For the text-containing cell, return its midpoint in [x, y] coordinate format. 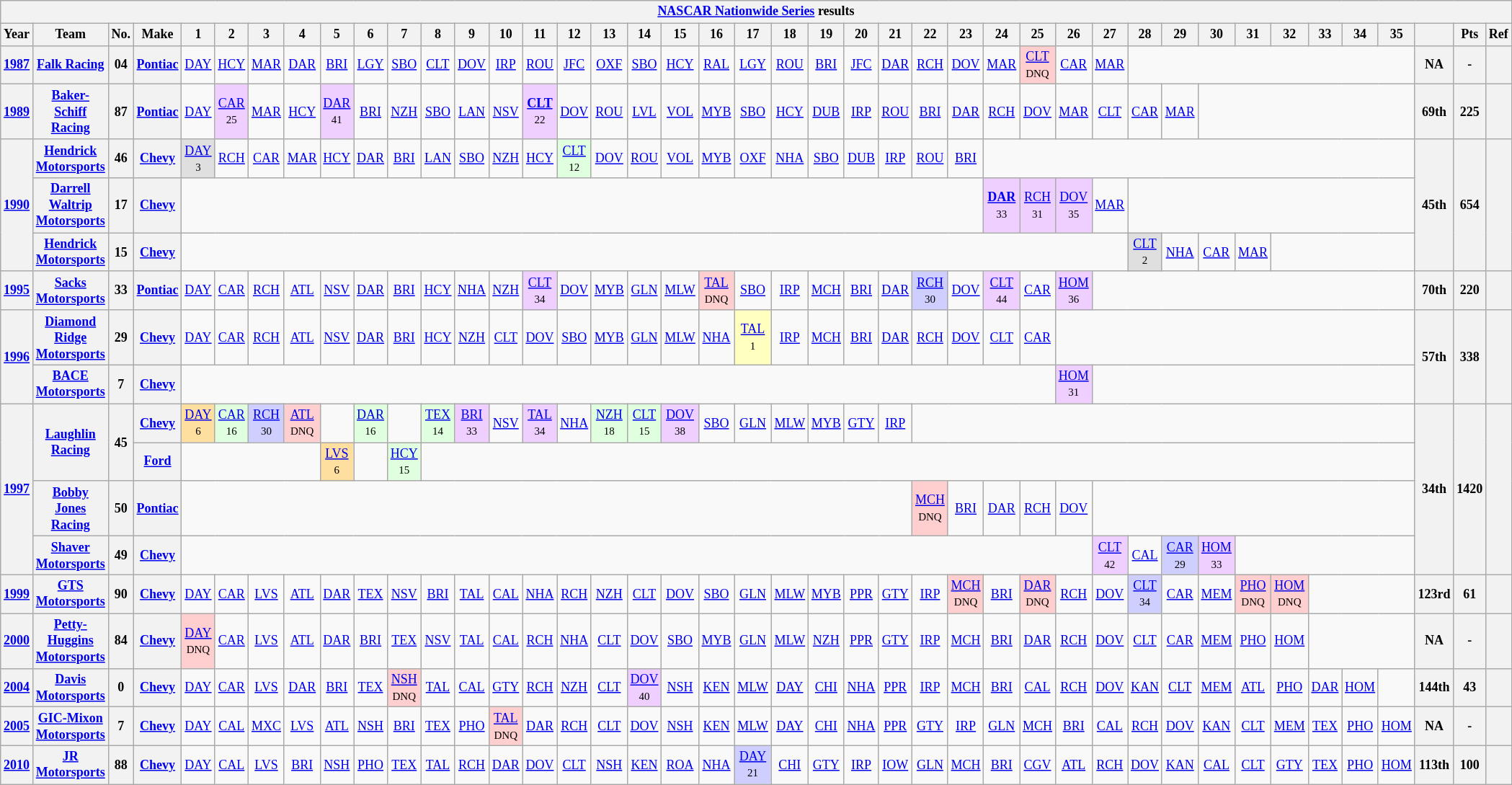
2010 [17, 765]
69th [1434, 112]
LVS6 [337, 462]
HCY15 [404, 462]
HOM33 [1217, 555]
HOMDNQ [1289, 594]
113th [1434, 765]
LVL [644, 112]
CLT22 [540, 112]
220 [1470, 291]
84 [121, 641]
Falk Racing [71, 65]
1997 [17, 489]
144th [1434, 688]
RCH31 [1038, 205]
45 [121, 443]
DAY6 [198, 423]
31 [1253, 35]
22 [930, 35]
PHODNQ [1253, 594]
DAR16 [370, 423]
HOM31 [1074, 384]
43 [1470, 688]
GTS Motorsports [71, 594]
19 [827, 35]
10 [506, 35]
DAYDNQ [198, 641]
49 [121, 555]
16 [716, 35]
CLT42 [1110, 555]
GIC-Mixon Motorsports [71, 727]
1 [198, 35]
3 [267, 35]
TEX14 [438, 423]
45th [1434, 205]
HOM36 [1074, 291]
0 [121, 688]
1990 [17, 205]
TAL34 [540, 423]
BACE Motorsports [71, 384]
225 [1470, 112]
5 [337, 35]
9 [472, 35]
DOV35 [1074, 205]
NSHDNQ [404, 688]
24 [1002, 35]
34 [1361, 35]
CLT44 [1002, 291]
DARDNQ [1038, 594]
Bobby Jones Racing [71, 508]
2004 [17, 688]
Shaver Motorsports [71, 555]
1999 [17, 594]
Petty-Huggins Motorsports [71, 641]
90 [121, 594]
123rd [1434, 594]
88 [121, 765]
100 [1470, 765]
Pts [1470, 35]
26 [1074, 35]
21 [895, 35]
DOV38 [680, 423]
CLT2 [1145, 252]
TAL1 [752, 337]
Baker-Schiff Racing [71, 112]
DAY3 [198, 159]
20 [861, 35]
CLT15 [644, 423]
1996 [17, 357]
CAR25 [232, 112]
18 [790, 35]
30 [1217, 35]
Darrell Waltrip Motorsports [71, 205]
1995 [17, 291]
No. [121, 35]
2005 [17, 727]
1987 [17, 65]
28 [1145, 35]
46 [121, 159]
57th [1434, 357]
DAY21 [752, 765]
BRI33 [472, 423]
DAR41 [337, 112]
RAL [716, 65]
CAR16 [232, 423]
04 [121, 65]
NASCAR Nationwide Series results [756, 12]
Diamond Ridge Motorsports [71, 337]
13 [609, 35]
61 [1470, 594]
Laughlin Racing [71, 443]
11 [540, 35]
70th [1434, 291]
2 [232, 35]
12 [574, 35]
Ford [157, 462]
8 [438, 35]
654 [1470, 205]
27 [1110, 35]
34th [1434, 489]
Make [157, 35]
CLTDNQ [1038, 65]
DOV40 [644, 688]
MXC [267, 727]
14 [644, 35]
25 [1038, 35]
Year [17, 35]
6 [370, 35]
87 [121, 112]
Ref [1499, 35]
1420 [1470, 489]
Team [71, 35]
23 [966, 35]
50 [121, 508]
CGV [1038, 765]
32 [1289, 35]
ROA [680, 765]
JR Motorsports [71, 765]
35 [1397, 35]
CLT12 [574, 159]
1989 [17, 112]
Sacks Motorsports [71, 291]
CAR29 [1180, 555]
ATLDNQ [302, 423]
IOW [895, 765]
338 [1470, 357]
4 [302, 35]
2000 [17, 641]
NZH18 [609, 423]
DAR33 [1002, 205]
Davis Motorsports [71, 688]
